Locate the cell with the specified text and output its (x, y) center coordinate. 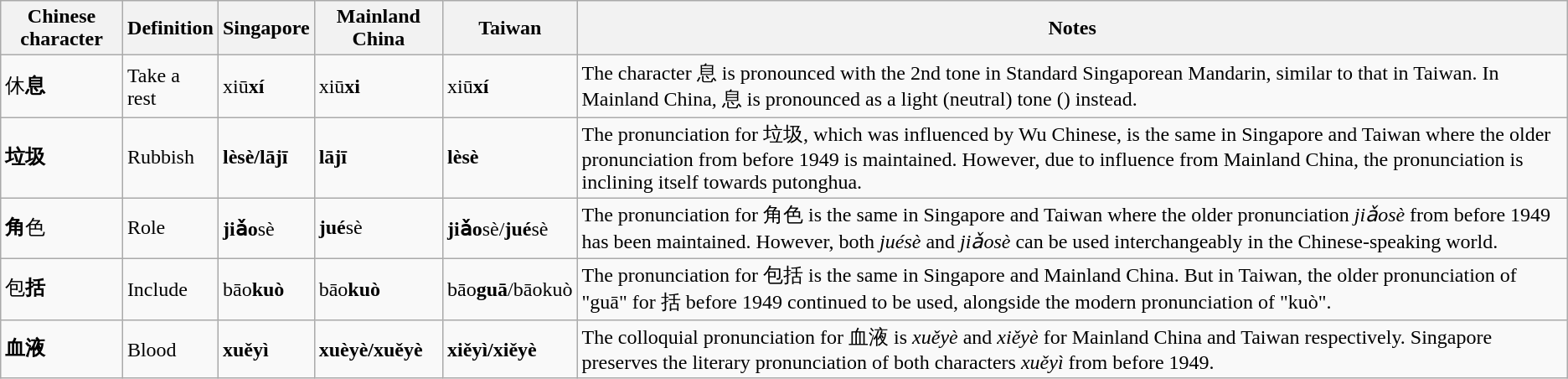
xuèyè/xuěyè (379, 350)
Include (170, 289)
xiūxi (379, 86)
lèsè (510, 158)
Role (170, 228)
Definition (170, 29)
xiěyì/xiěyè (510, 350)
Take a rest (170, 86)
Taiwan (510, 29)
bāoguā/bāokuò (510, 289)
Notes (1072, 29)
Singapore (266, 29)
lèsè/lājī (266, 158)
Chinese character (62, 29)
Blood (170, 350)
角色 (62, 228)
jiǎosè (266, 228)
垃圾 (62, 158)
休息 (62, 86)
xuěyì (266, 350)
血液 (62, 350)
juésè (379, 228)
jiǎosè/juésè (510, 228)
包括 (62, 289)
lājī (379, 158)
Mainland China (379, 29)
Rubbish (170, 158)
